Determine the (x, y) coordinate at the center of the cell enclosing the given text.  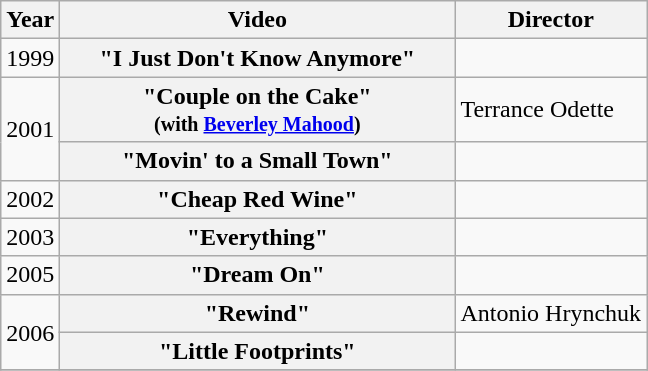
"I Just Don't Know Anymore" (258, 58)
"Couple on the Cake"(with Beverley Mahood) (258, 110)
"Little Footprints" (258, 351)
"Rewind" (258, 313)
2002 (30, 199)
Director (551, 20)
2001 (30, 128)
Year (30, 20)
"Movin' to a Small Town" (258, 161)
"Cheap Red Wine" (258, 199)
Video (258, 20)
"Everything" (258, 237)
"Dream On" (258, 275)
2005 (30, 275)
2003 (30, 237)
Antonio Hrynchuk (551, 313)
1999 (30, 58)
2006 (30, 332)
Terrance Odette (551, 110)
